Search for the cell housing the specified text and yield its (x, y) center coordinate. 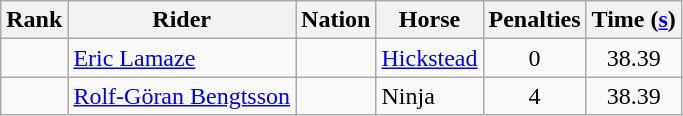
Horse (430, 20)
Nation (336, 20)
Hickstead (430, 58)
Penalties (534, 20)
4 (534, 96)
Rider (182, 20)
Ninja (430, 96)
Rank (34, 20)
Eric Lamaze (182, 58)
Rolf-Göran Bengtsson (182, 96)
Time (s) (634, 20)
0 (534, 58)
